Pinpoint the cell where the given text exists, returning its (X, Y) midpoint coordinate. 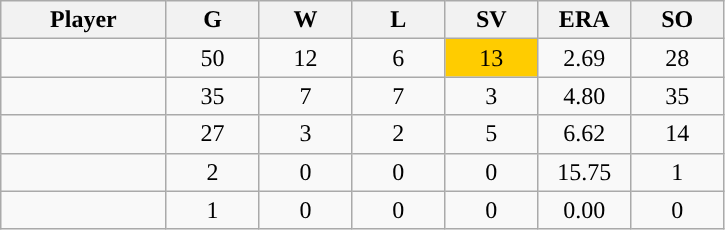
14 (678, 134)
15.75 (584, 172)
5 (492, 134)
50 (212, 58)
27 (212, 134)
2.69 (584, 58)
6 (398, 58)
12 (306, 58)
SO (678, 20)
4.80 (584, 96)
28 (678, 58)
SV (492, 20)
Player (84, 20)
W (306, 20)
ERA (584, 20)
0.00 (584, 210)
6.62 (584, 134)
13 (492, 58)
G (212, 20)
L (398, 20)
